Find where the given text appears and provide that cell's center as [X, Y] coordinate. 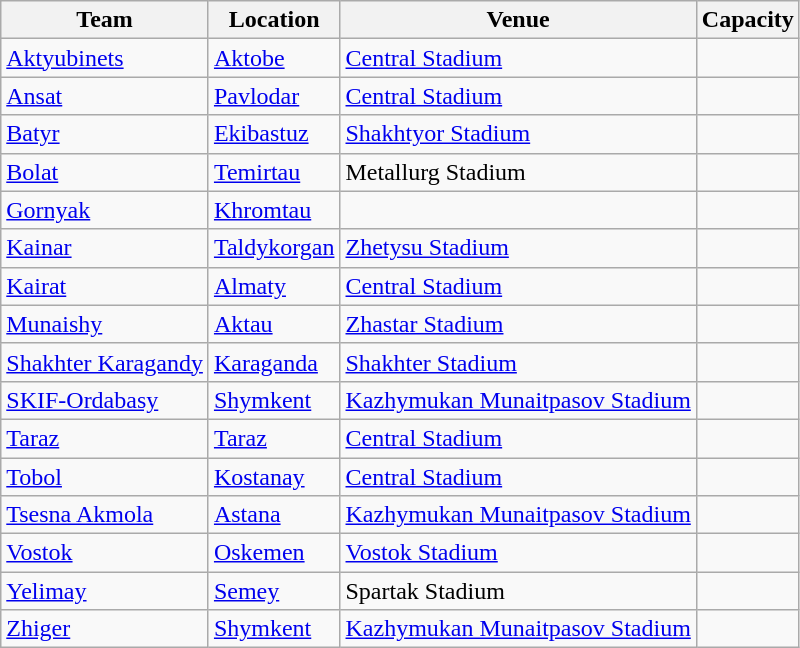
Ekibastuz [274, 134]
Almaty [274, 286]
Metallurg Stadium [518, 172]
Khromtau [274, 210]
Tsesna Akmola [105, 515]
Munaishy [105, 324]
Aktyubinets [105, 58]
Taldykorgan [274, 248]
Yelimay [105, 591]
Astana [274, 515]
Batyr [105, 134]
Semey [274, 591]
Venue [518, 20]
SKIF-Ordabasy [105, 400]
Capacity [748, 20]
Ansat [105, 96]
Vostok [105, 553]
Vostok Stadium [518, 553]
Pavlodar [274, 96]
Gornyak [105, 210]
Shakhtyor Stadium [518, 134]
Shakhter Karagandy [105, 362]
Zhiger [105, 629]
Location [274, 20]
Kairat [105, 286]
Kostanay [274, 477]
Temirtau [274, 172]
Oskemen [274, 553]
Aktobe [274, 58]
Shakhter Stadium [518, 362]
Bolat [105, 172]
Tobol [105, 477]
Kainar [105, 248]
Aktau [274, 324]
Zhetysu Stadium [518, 248]
Team [105, 20]
Spartak Stadium [518, 591]
Karaganda [274, 362]
Zhastar Stadium [518, 324]
